Find where the given text appears and provide that cell's center as (X, Y) coordinate. 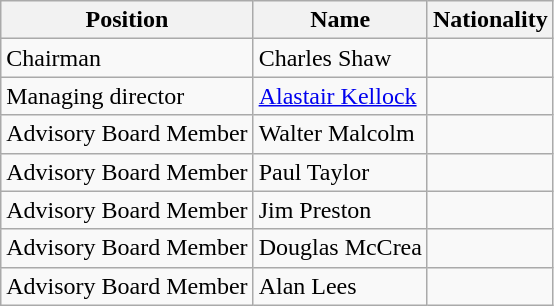
Chairman (127, 58)
Alastair Kellock (340, 96)
Name (340, 20)
Walter Malcolm (340, 134)
Position (127, 20)
Managing director (127, 96)
Nationality (490, 20)
Paul Taylor (340, 172)
Charles Shaw (340, 58)
Jim Preston (340, 210)
Alan Lees (340, 286)
Douglas McCrea (340, 248)
